Return the (x, y) coordinate for the center point of the cell that contains the specified text.  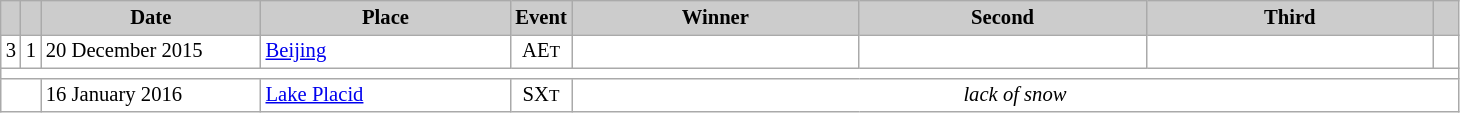
Third (1290, 17)
Second (1002, 17)
Place (386, 17)
16 January 2016 (151, 95)
Event (540, 17)
20 December 2015 (151, 51)
Beijing (386, 51)
Date (151, 17)
AET (540, 51)
3 (11, 51)
lack of snow (1015, 95)
1 (31, 51)
Winner (716, 17)
Lake Placid (386, 95)
SXT (540, 95)
